For the text-containing cell, return its midpoint in [X, Y] coordinate format. 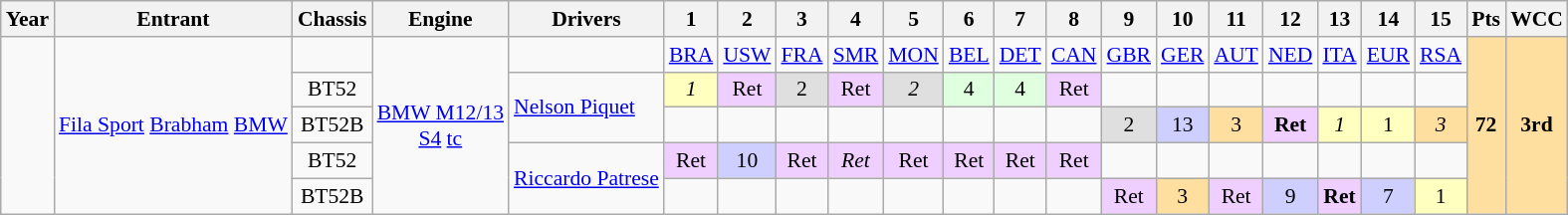
Engine [440, 19]
WCC [1537, 19]
NED [1290, 55]
RSA [1441, 55]
AUT [1235, 55]
GBR [1129, 55]
BMW M12/13S4 tc [440, 125]
5 [914, 19]
Entrant [173, 19]
BEL [970, 55]
8 [1074, 19]
GER [1183, 55]
14 [1388, 19]
Pts [1485, 19]
ITA [1339, 55]
SMR [856, 55]
BRA [691, 55]
Fila Sport Brabham BMW [173, 125]
MON [914, 55]
Drivers [586, 19]
DET [1020, 55]
3rd [1537, 125]
Riccardo Patrese [586, 179]
12 [1290, 19]
Chassis [333, 19]
USW [747, 55]
Year [28, 19]
FRA [801, 55]
72 [1485, 125]
CAN [1074, 55]
11 [1235, 19]
Nelson Piquet [586, 107]
6 [970, 19]
EUR [1388, 55]
15 [1441, 19]
